Extract the (x, y) coordinate from the center of the cell holding the provided text.  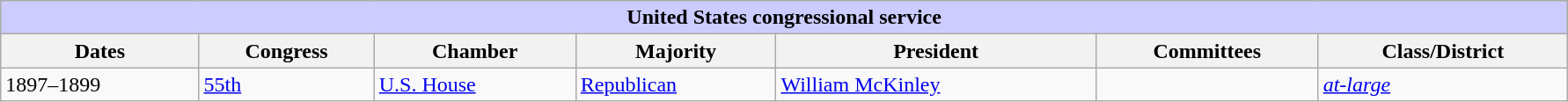
President (936, 51)
Committees (1207, 51)
Chamber (475, 51)
Dates (100, 51)
55th (287, 84)
at-large (1443, 84)
Majority (676, 51)
Class/District (1443, 51)
Republican (676, 84)
United States congressional service (785, 18)
Congress (287, 51)
U.S. House (475, 84)
William McKinley (936, 84)
1897–1899 (100, 84)
